Determine the [x, y] coordinate at the center of the cell enclosing the given text.  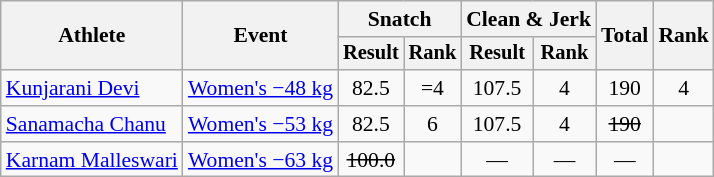
Total [624, 36]
Sanamacha Chanu [92, 124]
6 [433, 124]
Snatch [400, 19]
Women's −48 kg [260, 88]
Kunjarani Devi [92, 88]
=4 [433, 88]
Clean & Jerk [528, 19]
Athlete [92, 36]
Event [260, 36]
Women's −53 kg [260, 124]
